Pinpoint the cell where the given text exists, returning its [X, Y] midpoint coordinate. 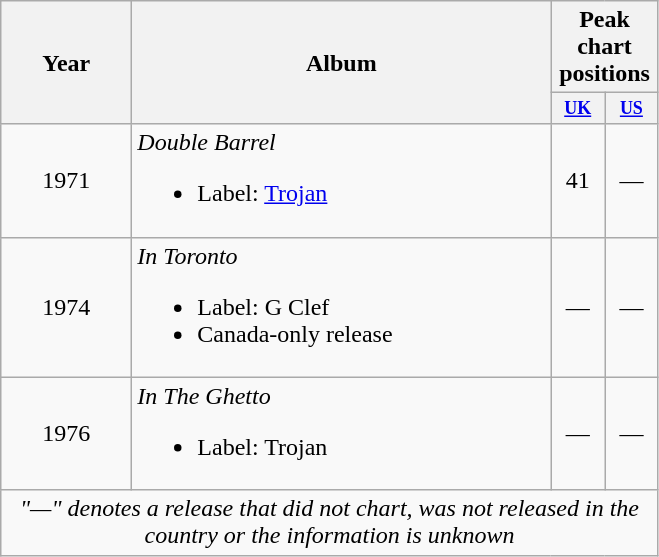
In The GhettoLabel: Trojan [342, 434]
Year [66, 62]
41 [578, 180]
1971 [66, 180]
In TorontoLabel: G ClefCanada-only release [342, 307]
"—" denotes a release that did not chart, was not released in the country or the information is unknown [330, 522]
1976 [66, 434]
Double BarrelLabel: Trojan [342, 180]
Peak chart positions [604, 47]
Album [342, 62]
UK [578, 108]
US [632, 108]
1974 [66, 307]
